Return the [X, Y] coordinate for the center point of the cell that contains the specified text.  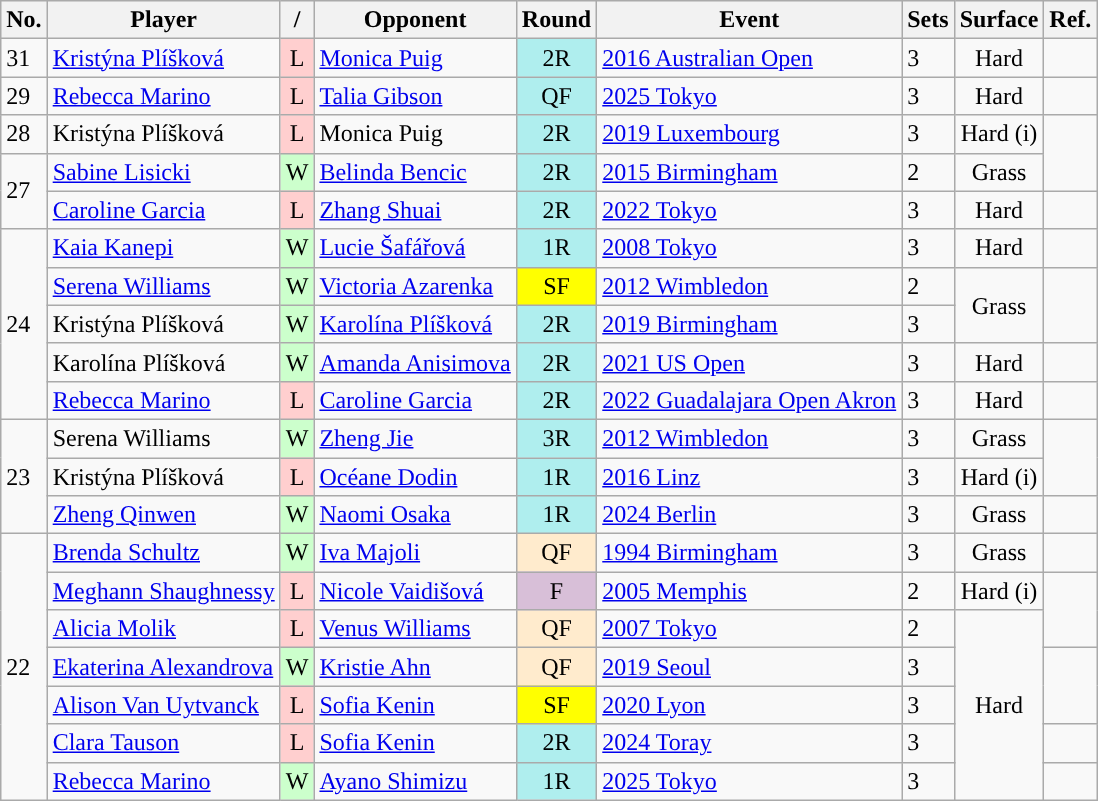
Ayano Shimizu [415, 781]
2024 Berlin [750, 515]
Naomi Osaka [415, 515]
Amanda Anisimova [415, 362]
Clara Tauson [164, 743]
Sabine Lisicki [164, 172]
Alicia Molik [164, 629]
Ekaterina Alexandrova [164, 667]
2019 Luxembourg [750, 134]
Zhang Shuai [415, 210]
31 [24, 58]
2016 Linz [750, 477]
Venus Williams [415, 629]
Zheng Qinwen [164, 515]
Kaia Kanepi [164, 248]
Lucie Šafářová [415, 248]
Océane Dodin [415, 477]
No. [24, 20]
Talia Gibson [415, 96]
Opponent [415, 20]
Surface [999, 20]
Sets [928, 20]
/ [297, 20]
Victoria Azarenka [415, 286]
2020 Lyon [750, 705]
2021 US Open [750, 362]
Player [164, 20]
23 [24, 476]
Nicole Vaidišová [415, 591]
Alison Van Uytvanck [164, 705]
Meghann Shaughnessy [164, 591]
Event [750, 20]
F [556, 591]
24 [24, 324]
2005 Memphis [750, 591]
Iva Majoli [415, 553]
2019 Birmingham [750, 324]
27 [24, 191]
2019 Seoul [750, 667]
2016 Australian Open [750, 58]
2024 Toray [750, 743]
Belinda Bencic [415, 172]
Kristie Ahn [415, 667]
29 [24, 96]
28 [24, 134]
3R [556, 438]
22 [24, 667]
2007 Tokyo [750, 629]
2022 Tokyo [750, 210]
1994 Birmingham [750, 553]
2022 Guadalajara Open Akron [750, 400]
Brenda Schultz [164, 553]
2015 Birmingham [750, 172]
Round [556, 20]
Ref. [1070, 20]
Zheng Jie [415, 438]
2008 Tokyo [750, 248]
